Determine the (x, y) coordinate at the center of the cell enclosing the given text.  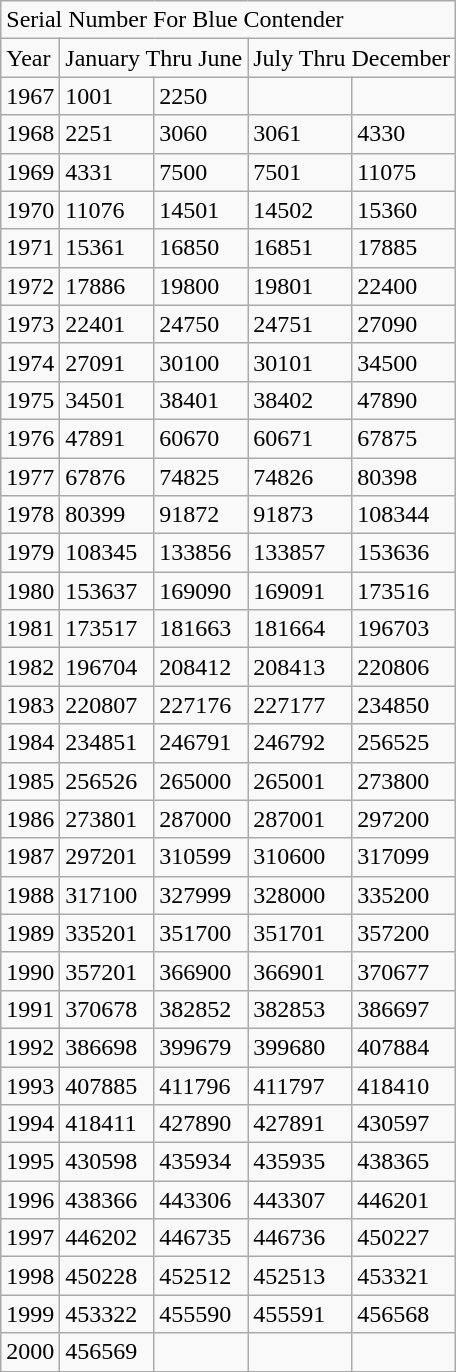
227176 (201, 705)
418411 (107, 1124)
173516 (404, 591)
435934 (201, 1162)
220806 (404, 667)
2251 (107, 134)
7500 (201, 172)
455590 (201, 1314)
443307 (300, 1200)
427891 (300, 1124)
1975 (30, 400)
15361 (107, 248)
181664 (300, 629)
446202 (107, 1238)
153637 (107, 591)
411797 (300, 1085)
1993 (30, 1085)
1980 (30, 591)
27091 (107, 362)
382853 (300, 1009)
Serial Number For Blue Contender (228, 20)
1977 (30, 477)
80398 (404, 477)
74826 (300, 477)
382852 (201, 1009)
234851 (107, 743)
1978 (30, 515)
366900 (201, 971)
1988 (30, 895)
38402 (300, 400)
67876 (107, 477)
11076 (107, 210)
456568 (404, 1314)
427890 (201, 1124)
15360 (404, 210)
108345 (107, 553)
34501 (107, 400)
256526 (107, 781)
450227 (404, 1238)
153636 (404, 553)
108344 (404, 515)
24751 (300, 324)
1991 (30, 1009)
14501 (201, 210)
357201 (107, 971)
1976 (30, 438)
1972 (30, 286)
227177 (300, 705)
22400 (404, 286)
297200 (404, 819)
357200 (404, 933)
430598 (107, 1162)
328000 (300, 895)
208413 (300, 667)
411796 (201, 1085)
418410 (404, 1085)
1983 (30, 705)
287000 (201, 819)
133857 (300, 553)
1979 (30, 553)
91873 (300, 515)
208412 (201, 667)
19801 (300, 286)
446201 (404, 1200)
327999 (201, 895)
19800 (201, 286)
January Thru June (154, 58)
1996 (30, 1200)
446735 (201, 1238)
47890 (404, 400)
246791 (201, 743)
455591 (300, 1314)
47891 (107, 438)
351700 (201, 933)
351701 (300, 933)
273800 (404, 781)
1967 (30, 96)
38401 (201, 400)
256525 (404, 743)
407884 (404, 1047)
310600 (300, 857)
Year (30, 58)
169091 (300, 591)
24750 (201, 324)
74825 (201, 477)
446736 (300, 1238)
246792 (300, 743)
453321 (404, 1276)
67875 (404, 438)
399679 (201, 1047)
60671 (300, 438)
438365 (404, 1162)
17886 (107, 286)
450228 (107, 1276)
297201 (107, 857)
196703 (404, 629)
220807 (107, 705)
7501 (300, 172)
27090 (404, 324)
335201 (107, 933)
452512 (201, 1276)
443306 (201, 1200)
91872 (201, 515)
1990 (30, 971)
1999 (30, 1314)
1973 (30, 324)
1971 (30, 248)
438366 (107, 1200)
14502 (300, 210)
273801 (107, 819)
34500 (404, 362)
399680 (300, 1047)
370678 (107, 1009)
169090 (201, 591)
386697 (404, 1009)
317099 (404, 857)
1984 (30, 743)
1986 (30, 819)
1970 (30, 210)
60670 (201, 438)
407885 (107, 1085)
1992 (30, 1047)
1974 (30, 362)
453322 (107, 1314)
30100 (201, 362)
2000 (30, 1352)
435935 (300, 1162)
1998 (30, 1276)
1985 (30, 781)
133856 (201, 553)
July Thru December (352, 58)
2250 (201, 96)
11075 (404, 172)
1987 (30, 857)
1001 (107, 96)
386698 (107, 1047)
3061 (300, 134)
430597 (404, 1124)
17885 (404, 248)
1995 (30, 1162)
80399 (107, 515)
4331 (107, 172)
22401 (107, 324)
1968 (30, 134)
1969 (30, 172)
366901 (300, 971)
16850 (201, 248)
234850 (404, 705)
265000 (201, 781)
1994 (30, 1124)
30101 (300, 362)
1981 (30, 629)
452513 (300, 1276)
173517 (107, 629)
1982 (30, 667)
196704 (107, 667)
181663 (201, 629)
317100 (107, 895)
16851 (300, 248)
370677 (404, 971)
1989 (30, 933)
335200 (404, 895)
4330 (404, 134)
456569 (107, 1352)
310599 (201, 857)
265001 (300, 781)
3060 (201, 134)
287001 (300, 819)
1997 (30, 1238)
